Detect which cell encompasses the target text, then output its (x, y) center coordinate. 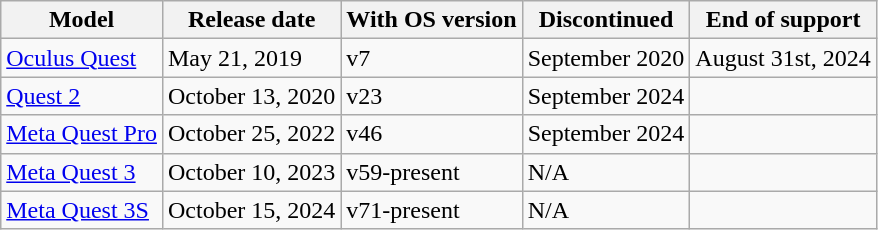
Oculus Quest (82, 58)
v71-present (432, 210)
Quest 2 (82, 96)
Release date (251, 20)
October 15, 2024 (251, 210)
Meta Quest Pro (82, 134)
Meta Quest 3 (82, 172)
October 10, 2023 (251, 172)
Discontinued (606, 20)
October 25, 2022 (251, 134)
v7 (432, 58)
v46 (432, 134)
v59-present (432, 172)
May 21, 2019 (251, 58)
With OS version (432, 20)
Model (82, 20)
October 13, 2020 (251, 96)
August 31st, 2024 (783, 58)
Meta Quest 3S (82, 210)
v23 (432, 96)
End of support (783, 20)
September 2020 (606, 58)
